Extract the (X, Y) coordinate from the center of the cell holding the provided text.  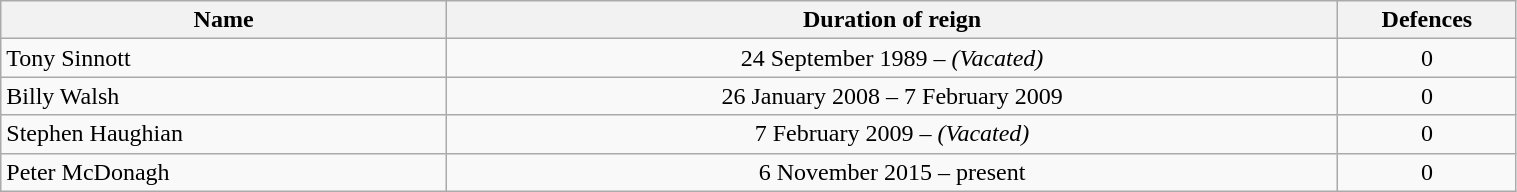
Billy Walsh (224, 96)
Duration of reign (892, 20)
Tony Sinnott (224, 58)
26 January 2008 – 7 February 2009 (892, 96)
24 September 1989 – (Vacated) (892, 58)
Name (224, 20)
Peter McDonagh (224, 172)
6 November 2015 – present (892, 172)
Stephen Haughian (224, 134)
Defences (1427, 20)
7 February 2009 – (Vacated) (892, 134)
